For the text-containing cell, return its midpoint in [x, y] coordinate format. 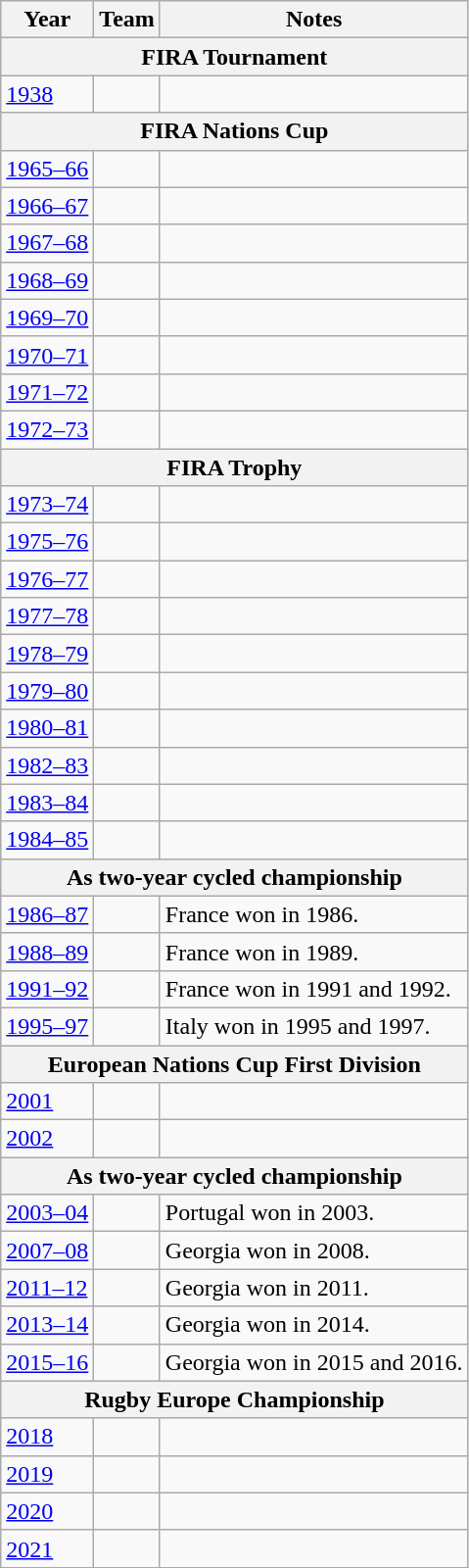
France won in 1991 and 1992. [313, 989]
FIRA Nations Cup [235, 131]
1991–92 [47, 989]
1995–97 [47, 1026]
France won in 1989. [313, 952]
FIRA Trophy [235, 467]
1967–68 [47, 243]
Georgia won in 2011. [313, 1288]
Georgia won in 2008. [313, 1250]
2021 [47, 1548]
FIRA Tournament [235, 57]
1986–87 [47, 914]
1938 [47, 94]
1965–66 [47, 169]
2001 [47, 1102]
1973–74 [47, 505]
Georgia won in 2014. [313, 1325]
Team [127, 20]
Portugal won in 2003. [313, 1213]
2020 [47, 1511]
1980–81 [47, 728]
1976–77 [47, 579]
1978–79 [47, 654]
2015–16 [47, 1362]
1971–72 [47, 392]
Georgia won in 2015 and 2016. [313, 1362]
1983–84 [47, 803]
1979–80 [47, 691]
1969–70 [47, 318]
Italy won in 1995 and 1997. [313, 1026]
1972–73 [47, 429]
2011–12 [47, 1288]
Rugby Europe Championship [235, 1399]
1984–85 [47, 840]
2018 [47, 1437]
1988–89 [47, 952]
1977–78 [47, 616]
1968–69 [47, 280]
1982–83 [47, 765]
2003–04 [47, 1213]
2007–08 [47, 1250]
2002 [47, 1139]
European Nations Cup First Division [235, 1063]
Notes [313, 20]
1970–71 [47, 355]
1975–76 [47, 542]
2013–14 [47, 1325]
1966–67 [47, 206]
Year [47, 20]
2019 [47, 1474]
France won in 1986. [313, 914]
